Find where the given text appears and provide that cell's center as (x, y) coordinate. 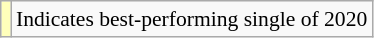
Indicates best-performing single of 2020 (192, 19)
